Capture the cell that displays the provided text and extract its [x, y] central coordinate. 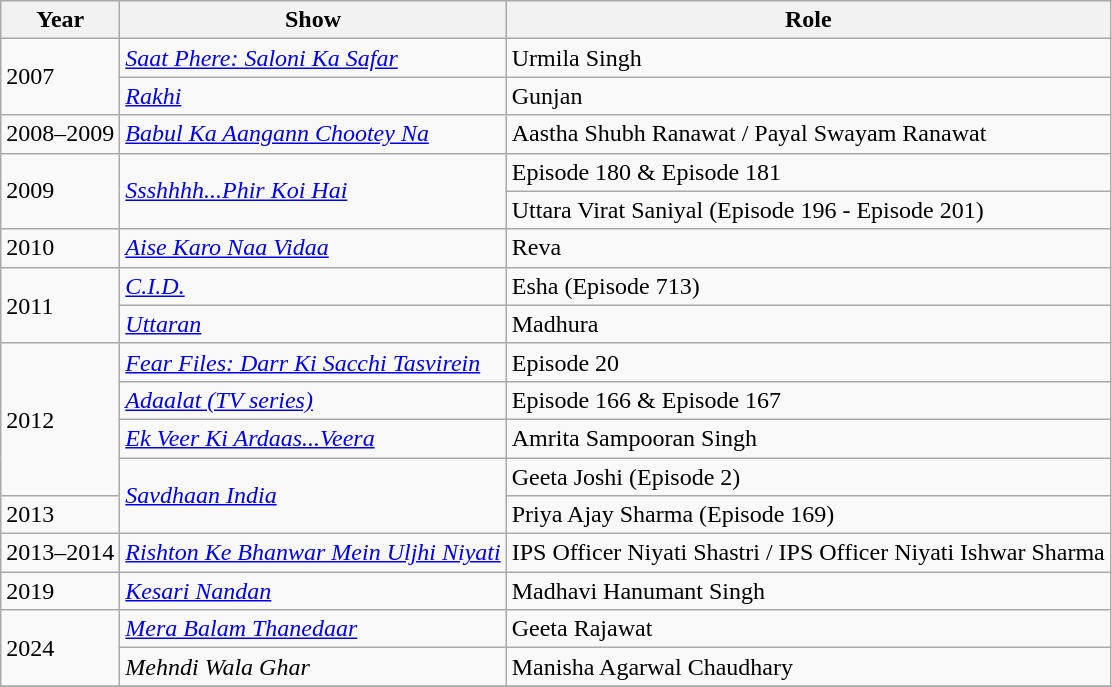
Episode 166 & Episode 167 [808, 400]
Gunjan [808, 96]
2007 [60, 77]
Priya Ajay Sharma (Episode 169) [808, 515]
Episode 20 [808, 362]
Geeta Joshi (Episode 2) [808, 477]
2019 [60, 591]
Aastha Shubh Ranawat / Payal Swayam Ranawat [808, 134]
Show [313, 20]
2012 [60, 419]
2009 [60, 191]
Mera Balam Thanedaar [313, 629]
Madhura [808, 324]
2013 [60, 515]
Esha (Episode 713) [808, 286]
2011 [60, 305]
Year [60, 20]
2008–2009 [60, 134]
Geeta Rajawat [808, 629]
Savdhaan India [313, 496]
Urmila Singh [808, 58]
Uttara Virat Saniyal (Episode 196 - Episode 201) [808, 210]
Babul Ka Aangann Chootey Na [313, 134]
Mehndi Wala Ghar [313, 667]
Rishton Ke Bhanwar Mein Uljhi Niyati [313, 553]
Adaalat (TV series) [313, 400]
Madhavi Hanumant Singh [808, 591]
2010 [60, 248]
Rakhi [313, 96]
2024 [60, 648]
C.I.D. [313, 286]
Role [808, 20]
Episode 180 & Episode 181 [808, 172]
Ssshhhh...Phir Koi Hai [313, 191]
2013–2014 [60, 553]
Fear Files: Darr Ki Sacchi Tasvirein [313, 362]
Reva [808, 248]
Manisha Agarwal Chaudhary [808, 667]
Ek Veer Ki Ardaas...Veera [313, 438]
Aise Karo Naa Vidaa [313, 248]
Saat Phere: Saloni Ka Safar [313, 58]
Kesari Nandan [313, 591]
Amrita Sampooran Singh [808, 438]
Uttaran [313, 324]
IPS Officer Niyati Shastri / IPS Officer Niyati Ishwar Sharma [808, 553]
